Scan for the cell matching the given text and deliver its (X, Y) coordinate at center. 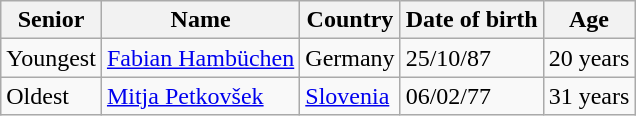
06/02/77 (472, 96)
31 years (589, 96)
Age (589, 20)
Youngest (52, 58)
Senior (52, 20)
Name (200, 20)
20 years (589, 58)
Germany (350, 58)
Mitja Petkovšek (200, 96)
Fabian Hambüchen (200, 58)
Date of birth (472, 20)
Oldest (52, 96)
Country (350, 20)
Slovenia (350, 96)
25/10/87 (472, 58)
